Pinpoint the cell where the given text exists, returning its (X, Y) midpoint coordinate. 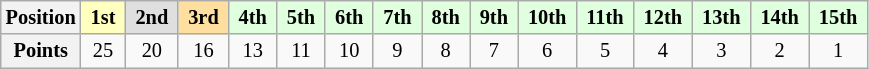
4 (663, 51)
7 (494, 51)
10th (547, 17)
13th (721, 17)
2nd (152, 17)
9 (397, 51)
6 (547, 51)
9th (494, 17)
15th (838, 17)
2 (779, 51)
5th (301, 17)
4th (253, 17)
11 (301, 51)
Points (41, 51)
7th (397, 17)
8th (446, 17)
6th (349, 17)
11th (604, 17)
16 (203, 51)
Position (41, 17)
20 (152, 51)
10 (349, 51)
13 (253, 51)
1 (838, 51)
3rd (203, 17)
25 (104, 51)
1st (104, 17)
12th (663, 17)
5 (604, 51)
8 (446, 51)
14th (779, 17)
3 (721, 51)
